Scan for the cell matching the given text and deliver its [x, y] coordinate at center. 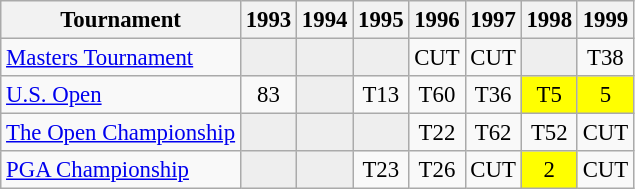
T52 [549, 133]
T5 [549, 95]
T22 [437, 133]
PGA Championship [121, 170]
The Open Championship [121, 133]
T13 [381, 95]
T36 [493, 95]
1993 [268, 20]
T26 [437, 170]
1996 [437, 20]
83 [268, 95]
2 [549, 170]
1995 [381, 20]
5 [605, 95]
1999 [605, 20]
T60 [437, 95]
Masters Tournament [121, 58]
T62 [493, 133]
T23 [381, 170]
U.S. Open [121, 95]
Tournament [121, 20]
1997 [493, 20]
1994 [325, 20]
T38 [605, 58]
1998 [549, 20]
